From the cell containing the given text, extract its center point as (x, y) coordinate. 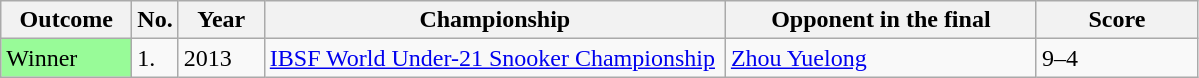
9–4 (1116, 58)
Winner (66, 58)
Outcome (66, 20)
Opponent in the final (880, 20)
No. (155, 20)
Year (221, 20)
2013 (221, 58)
1. (155, 58)
Zhou Yuelong (880, 58)
Championship (494, 20)
IBSF World Under-21 Snooker Championship (494, 58)
Score (1116, 20)
